Provide the (X, Y) coordinate of the cell's center where the given text is located.  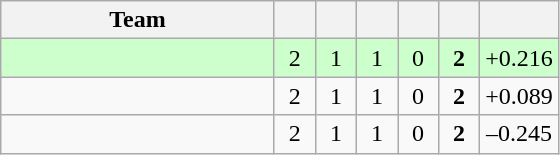
Team (138, 20)
+0.216 (520, 58)
–0.245 (520, 134)
+0.089 (520, 96)
